From the cell containing the given text, extract its center point as (x, y) coordinate. 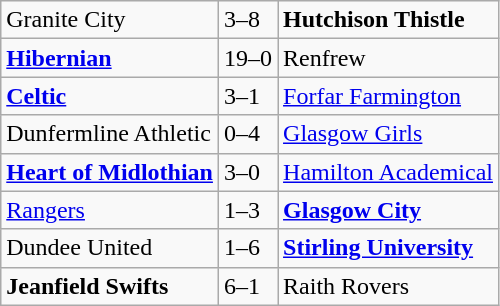
3–1 (248, 96)
Jeanfield Swifts (110, 286)
1–6 (248, 248)
Hutchison Thistle (388, 20)
Stirling University (388, 248)
Heart of Midlothian (110, 172)
Granite City (110, 20)
Raith Rovers (388, 286)
Dundee United (110, 248)
0–4 (248, 134)
Renfrew (388, 58)
Glasgow Girls (388, 134)
3–0 (248, 172)
Hamilton Academical (388, 172)
1–3 (248, 210)
Glasgow City (388, 210)
19–0 (248, 58)
Celtic (110, 96)
3–8 (248, 20)
Dunfermline Athletic (110, 134)
Hibernian (110, 58)
Forfar Farmington (388, 96)
6–1 (248, 286)
Rangers (110, 210)
